Extract the [x, y] coordinate from the center of the cell holding the provided text.  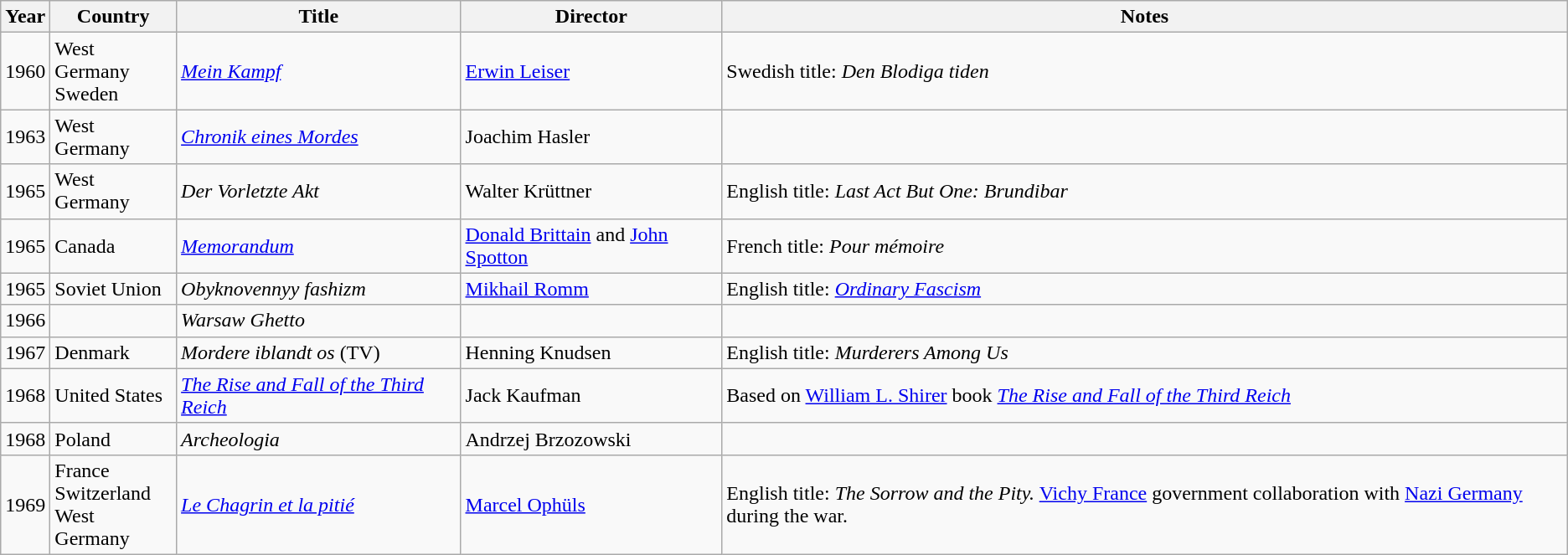
Walter Krüttner [591, 191]
Marcel Ophüls [591, 504]
Notes [1144, 17]
West GermanySweden [114, 71]
Year [25, 17]
Based on William L. Shirer book The Rise and Fall of the Third Reich [1144, 395]
Henning Knudsen [591, 352]
Andrzej Brzozowski [591, 439]
United States [114, 395]
English title: Ordinary Fascism [1144, 289]
1969 [25, 504]
Swedish title: Den Blodiga tiden [1144, 71]
Mikhail Romm [591, 289]
French title: Pour mémoire [1144, 246]
Director [591, 17]
Joachim Hasler [591, 137]
Obyknovennyy fashizm [318, 289]
FranceSwitzerlandWest Germany [114, 504]
Title [318, 17]
Chronik eines Mordes [318, 137]
Le Chagrin et la pitié [318, 504]
Mordere iblandt os (TV) [318, 352]
Mein Kampf [318, 71]
Erwin Leiser [591, 71]
Warsaw Ghetto [318, 321]
Jack Kaufman [591, 395]
1966 [25, 321]
Denmark [114, 352]
1963 [25, 137]
Canada [114, 246]
Poland [114, 439]
Archeologia [318, 439]
1960 [25, 71]
English title: Murderers Among Us [1144, 352]
1967 [25, 352]
English title: Last Act But One: Brundibar [1144, 191]
The Rise and Fall of the Third Reich [318, 395]
English title: The Sorrow and the Pity. Vichy France government collaboration with Nazi Germany during the war. [1144, 504]
Memorandum [318, 246]
Der Vorletzte Akt [318, 191]
Soviet Union [114, 289]
Donald Brittain and John Spotton [591, 246]
Country [114, 17]
